Scan for the cell matching the given text and deliver its [X, Y] coordinate at center. 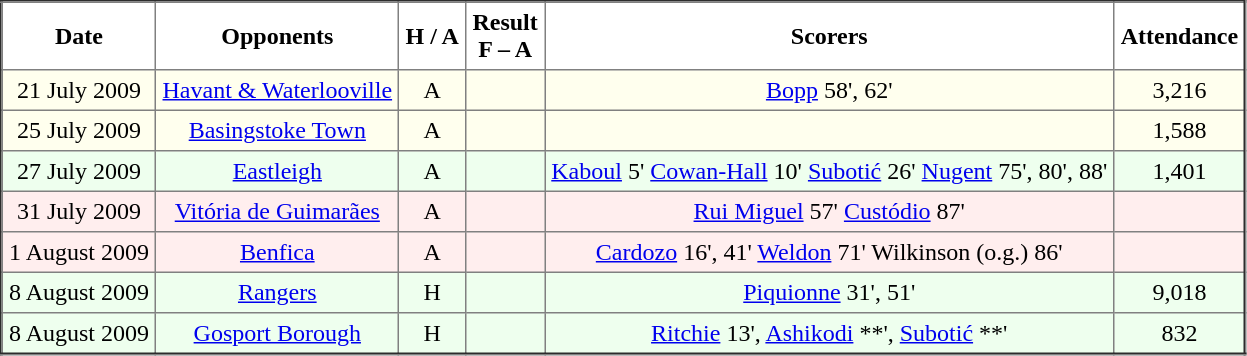
9,018 [1180, 292]
Rangers [278, 292]
Benfica [278, 252]
Date [79, 36]
3,216 [1180, 90]
Vitória de Guimarães [278, 211]
Rui Miguel 57' Custódio 87' [830, 211]
21 July 2009 [79, 90]
Gosport Borough [278, 334]
1,588 [1180, 130]
Opponents [278, 36]
Kaboul 5' Cowan-Hall 10' Subotić 26' Nugent 75', 80', 88' [830, 171]
ResultF – A [506, 36]
H / A [432, 36]
832 [1180, 334]
Piquionne 31', 51' [830, 292]
Ritchie 13', Ashikodi **', Subotić **' [830, 334]
Attendance [1180, 36]
Cardozo 16', 41' Weldon 71' Wilkinson (o.g.) 86' [830, 252]
31 July 2009 [79, 211]
27 July 2009 [79, 171]
25 July 2009 [79, 130]
1,401 [1180, 171]
Eastleigh [278, 171]
Bopp 58', 62' [830, 90]
Scorers [830, 36]
Basingstoke Town [278, 130]
1 August 2009 [79, 252]
Havant & Waterlooville [278, 90]
